Return [x, y] of the center of cell containing provided text 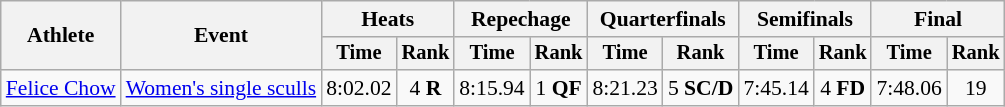
Final [938, 19]
5 SC/D [701, 88]
Repechage [520, 19]
Women's single sculls [222, 88]
Semifinals [804, 19]
Heats [388, 19]
Event [222, 36]
Felice Chow [61, 88]
4 FD [843, 88]
7:48.06 [908, 88]
7:45.14 [776, 88]
8:02.02 [358, 88]
19 [976, 88]
8:21.23 [624, 88]
8:15.94 [492, 88]
4 R [426, 88]
Athlete [61, 36]
Quarterfinals [662, 19]
1 QF [559, 88]
